Output the (x, y) coordinate of the center of the cell containing the given text.  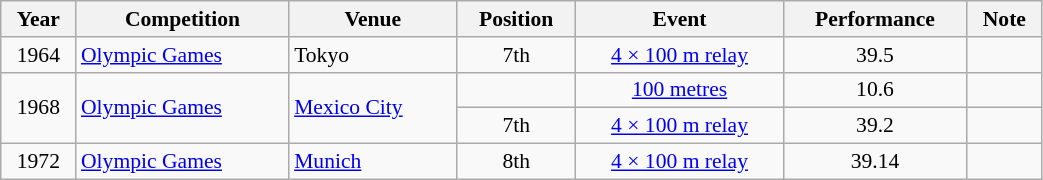
Year (38, 19)
Mexico City (372, 108)
100 metres (680, 90)
1972 (38, 162)
39.5 (874, 55)
Note (1004, 19)
39.14 (874, 162)
10.6 (874, 90)
39.2 (874, 126)
Event (680, 19)
Munich (372, 162)
1968 (38, 108)
Venue (372, 19)
Tokyo (372, 55)
1964 (38, 55)
Performance (874, 19)
8th (516, 162)
Position (516, 19)
Competition (182, 19)
